Pinpoint the cell where the given text exists, returning its [X, Y] midpoint coordinate. 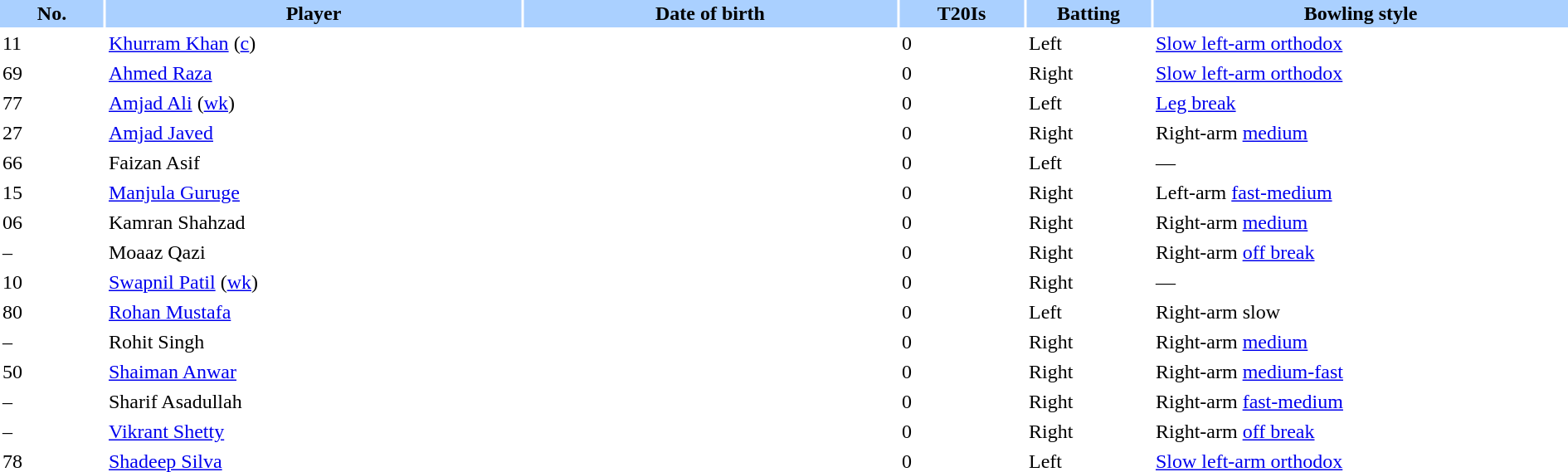
Kamran Shahzad [314, 222]
Vikrant Shetty [314, 431]
15 [51, 192]
50 [51, 372]
80 [51, 312]
77 [51, 103]
Swapnil Patil (wk) [314, 282]
Rohit Singh [314, 342]
Faizan Asif [314, 163]
Right-arm medium-fast [1361, 372]
Right-arm slow [1361, 312]
69 [51, 73]
Shaiman Anwar [314, 372]
Amjad Javed [314, 133]
66 [51, 163]
Player [314, 13]
10 [51, 282]
Date of birth [710, 13]
27 [51, 133]
Amjad Ali (wk) [314, 103]
11 [51, 43]
Ahmed Raza [314, 73]
Right-arm fast-medium [1361, 401]
Left-arm fast-medium [1361, 192]
Manjula Guruge [314, 192]
Khurram Khan (c) [314, 43]
06 [51, 222]
No. [51, 13]
Moaaz Qazi [314, 252]
Sharif Asadullah [314, 401]
Leg break [1361, 103]
Bowling style [1361, 13]
Batting [1088, 13]
T20Is [962, 13]
Rohan Mustafa [314, 312]
